Determine the (x, y) coordinate at the center of the cell enclosing the given text.  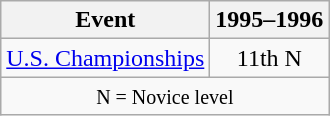
U.S. Championships (106, 58)
11th N (270, 58)
N = Novice level (165, 96)
Event (106, 20)
1995–1996 (270, 20)
